Return [X, Y] of the center of cell containing provided text 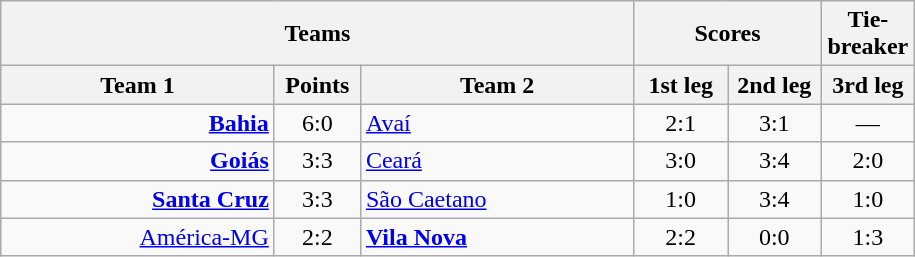
Santa Cruz [138, 199]
0:0 [775, 237]
Vila Nova [497, 237]
1:3 [868, 237]
América-MG [138, 237]
Goiás [138, 161]
Team 2 [497, 85]
3rd leg [868, 85]
Ceará [497, 161]
Avaí [497, 123]
Bahia [138, 123]
2:0 [868, 161]
Points [317, 85]
3:1 [775, 123]
2nd leg [775, 85]
2:1 [681, 123]
São Caetano [497, 199]
6:0 [317, 123]
— [868, 123]
Tie-breaker [868, 34]
1st leg [681, 85]
Teams [318, 34]
Team 1 [138, 85]
Scores [728, 34]
3:0 [681, 161]
